Detect which cell encompasses the target text, then output its [X, Y] center coordinate. 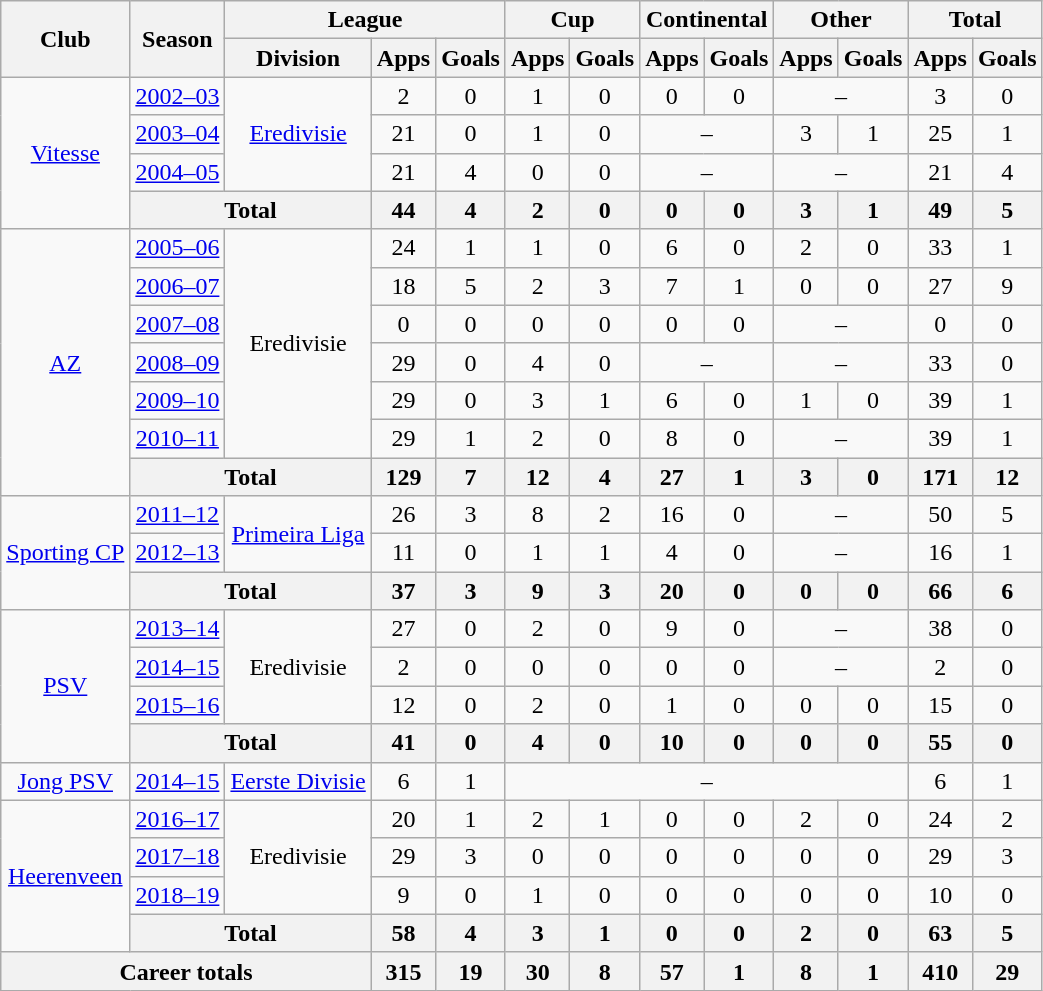
129 [403, 477]
2018–19 [178, 895]
41 [403, 743]
26 [403, 515]
Vitesse [66, 153]
2005–06 [178, 248]
25 [940, 134]
2009–10 [178, 400]
Other [841, 20]
2013–14 [178, 629]
2008–09 [178, 362]
Career totals [186, 971]
11 [403, 553]
Cup [572, 20]
Season [178, 39]
58 [403, 933]
2007–08 [178, 324]
2006–07 [178, 286]
Club [66, 39]
315 [403, 971]
2004–05 [178, 172]
Eerste Divisie [298, 781]
410 [940, 971]
50 [940, 515]
30 [537, 971]
Heerenveen [66, 876]
18 [403, 286]
2002–03 [178, 96]
37 [403, 591]
2016–17 [178, 819]
2010–11 [178, 438]
66 [940, 591]
63 [940, 933]
44 [403, 210]
2003–04 [178, 134]
171 [940, 477]
Division [298, 58]
38 [940, 629]
2017–18 [178, 857]
2011–12 [178, 515]
League [366, 20]
55 [940, 743]
15 [940, 705]
57 [672, 971]
AZ [66, 362]
Continental [707, 20]
Primeira Liga [298, 534]
19 [471, 971]
2015–16 [178, 705]
2012–13 [178, 553]
PSV [66, 686]
49 [940, 210]
Sporting CP [66, 553]
Jong PSV [66, 781]
